Capture the cell that displays the provided text and extract its [X, Y] central coordinate. 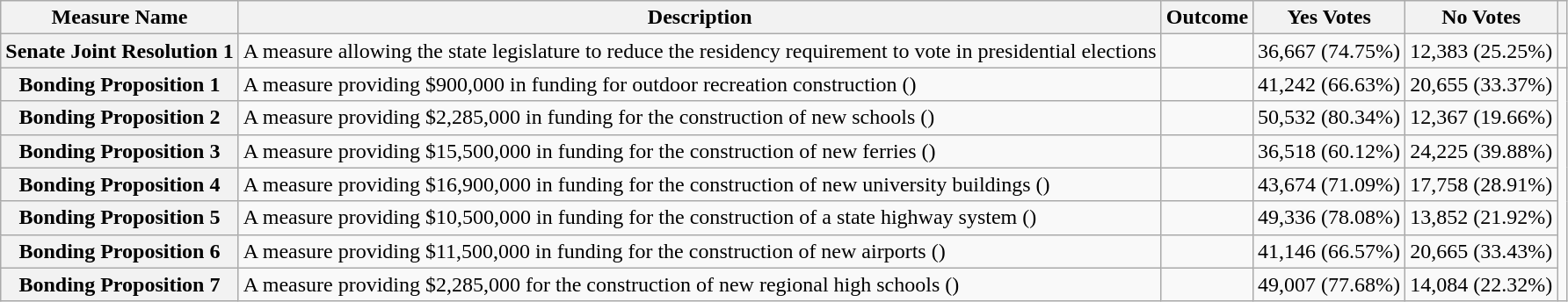
A measure providing $11,500,000 in funding for the construction of new airports () [700, 251]
Senate Joint Resolution 1 [120, 51]
12,367 (19.66%) [1482, 118]
49,336 (78.08%) [1329, 218]
17,758 (28.91%) [1482, 184]
20,655 (33.37%) [1482, 84]
50,532 (80.34%) [1329, 118]
Measure Name [120, 18]
A measure providing $900,000 in funding for outdoor recreation construction () [700, 84]
Bonding Proposition 7 [120, 284]
A measure providing $15,500,000 in funding for the construction of new ferries () [700, 151]
A measure providing $10,500,000 in funding for the construction of a state highway system () [700, 218]
Outcome [1207, 18]
43,674 (71.09%) [1329, 184]
Bonding Proposition 6 [120, 251]
41,242 (66.63%) [1329, 84]
A measure providing $16,900,000 in funding for the construction of new university buildings () [700, 184]
13,852 (21.92%) [1482, 218]
36,518 (60.12%) [1329, 151]
49,007 (77.68%) [1329, 284]
41,146 (66.57%) [1329, 251]
A measure providing $2,285,000 in funding for the construction of new schools () [700, 118]
24,225 (39.88%) [1482, 151]
14,084 (22.32%) [1482, 284]
Bonding Proposition 5 [120, 218]
20,665 (33.43%) [1482, 251]
12,383 (25.25%) [1482, 51]
36,667 (74.75%) [1329, 51]
Bonding Proposition 4 [120, 184]
Bonding Proposition 1 [120, 84]
Bonding Proposition 2 [120, 118]
A measure providing $2,285,000 for the construction of new regional high schools () [700, 284]
Description [700, 18]
Yes Votes [1329, 18]
Bonding Proposition 3 [120, 151]
No Votes [1482, 18]
A measure allowing the state legislature to reduce the residency requirement to vote in presidential elections [700, 51]
